Identify which cell holds the provided text, then report its (X, Y) central coordinate. 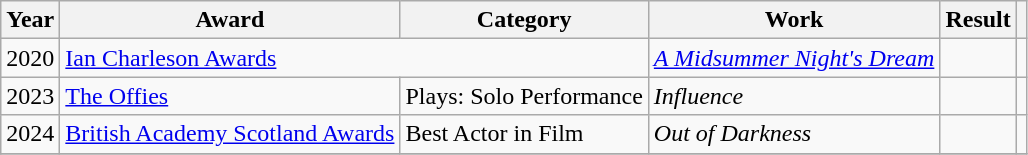
Result (978, 20)
Plays: Solo Performance (524, 96)
Influence (794, 96)
2024 (30, 134)
British Academy Scotland Awards (230, 134)
Ian Charleson Awards (354, 58)
Best Actor in Film (524, 134)
Out of Darkness (794, 134)
2020 (30, 58)
Category (524, 20)
Year (30, 20)
2023 (30, 96)
A Midsummer Night's Dream (794, 58)
Work (794, 20)
Award (230, 20)
The Offies (230, 96)
